Locate the cell with the specified text and output its [x, y] center coordinate. 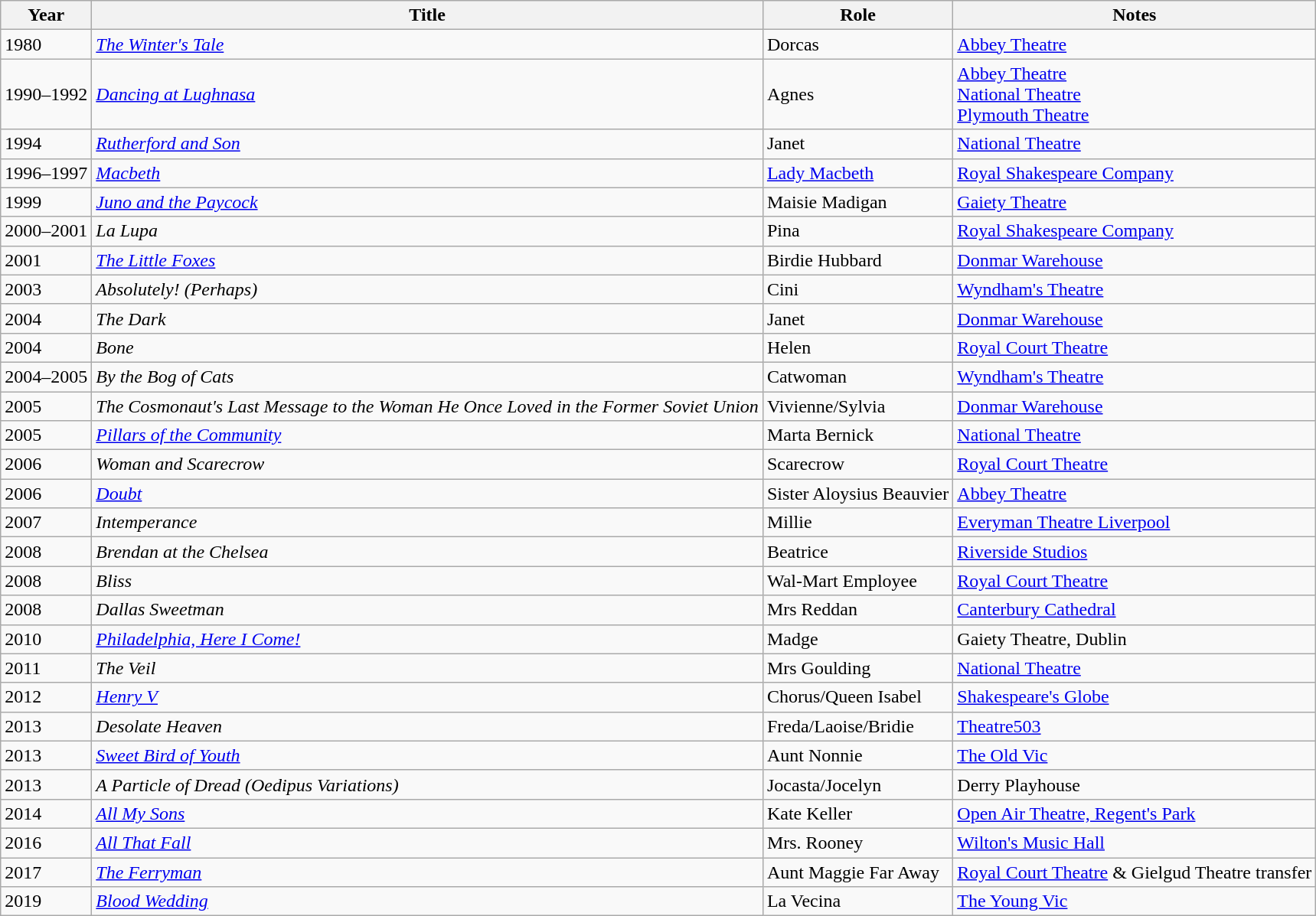
La Lupa [427, 231]
2000–2001 [46, 231]
Everyman Theatre Liverpool [1135, 523]
2001 [46, 260]
Absolutely! (Perhaps) [427, 289]
Pillars of the Community [427, 435]
2003 [46, 289]
Year [46, 15]
Henry V [427, 697]
Chorus/Queen Isabel [857, 697]
Gaiety Theatre [1135, 202]
Jocasta/Jocelyn [857, 784]
1999 [46, 202]
Dallas Sweetman [427, 610]
By the Bog of Cats [427, 377]
2019 [46, 901]
1994 [46, 144]
All That Fall [427, 843]
Derry Playhouse [1135, 784]
Freda/Laoise/Bridie [857, 726]
Desolate Heaven [427, 726]
Doubt [427, 494]
Bone [427, 347]
Canterbury Cathedral [1135, 610]
The Winter's Tale [427, 44]
2016 [46, 843]
Riverside Studios [1135, 552]
Open Air Theatre, Regent's Park [1135, 813]
Role [857, 15]
Blood Wedding [427, 901]
Notes [1135, 15]
Scarecrow [857, 465]
Lady Macbeth [857, 173]
Intemperance [427, 523]
Dancing at Lughnasa [427, 94]
The Dark [427, 318]
The Old Vic [1135, 755]
Macbeth [427, 173]
Vivienne/Sylvia [857, 406]
2007 [46, 523]
All My Sons [427, 813]
Mrs. Rooney [857, 843]
Kate Keller [857, 813]
1990–1992 [46, 94]
Sister Aloysius Beauvier [857, 494]
Aunt Nonnie [857, 755]
Title [427, 15]
Pina [857, 231]
The Veil [427, 668]
Wal-Mart Employee [857, 581]
Abbey TheatreNational TheatrePlymouth Theatre [1135, 94]
2011 [46, 668]
Marta Bernick [857, 435]
Brendan at the Chelsea [427, 552]
Sweet Bird of Youth [427, 755]
A Particle of Dread (Oedipus Variations) [427, 784]
Maisie Madigan [857, 202]
2017 [46, 872]
Gaiety Theatre, Dublin [1135, 639]
Royal Court Theatre & Gielgud Theatre transfer [1135, 872]
2012 [46, 697]
Mrs Reddan [857, 610]
Catwoman [857, 377]
2010 [46, 639]
Beatrice [857, 552]
The Cosmonaut's Last Message to the Woman He Once Loved in the Former Soviet Union [427, 406]
Agnes [857, 94]
Madge [857, 639]
1996–1997 [46, 173]
Cini [857, 289]
Helen [857, 347]
Millie [857, 523]
1980 [46, 44]
Rutherford and Son [427, 144]
The Little Foxes [427, 260]
Woman and Scarecrow [427, 465]
Birdie Hubbard [857, 260]
Juno and the Paycock [427, 202]
Wilton's Music Hall [1135, 843]
Aunt Maggie Far Away [857, 872]
The Young Vic [1135, 901]
Dorcas [857, 44]
2014 [46, 813]
Philadelphia, Here I Come! [427, 639]
La Vecina [857, 901]
Theatre503 [1135, 726]
Shakespeare's Globe [1135, 697]
The Ferryman [427, 872]
Bliss [427, 581]
2004–2005 [46, 377]
Mrs Goulding [857, 668]
